Pinpoint the cell where the given text exists, returning its [X, Y] midpoint coordinate. 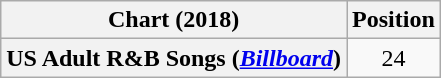
Chart (2018) [174, 20]
24 [394, 58]
US Adult R&B Songs (Billboard) [174, 58]
Position [394, 20]
